Scan for the cell matching the given text and deliver its [X, Y] coordinate at center. 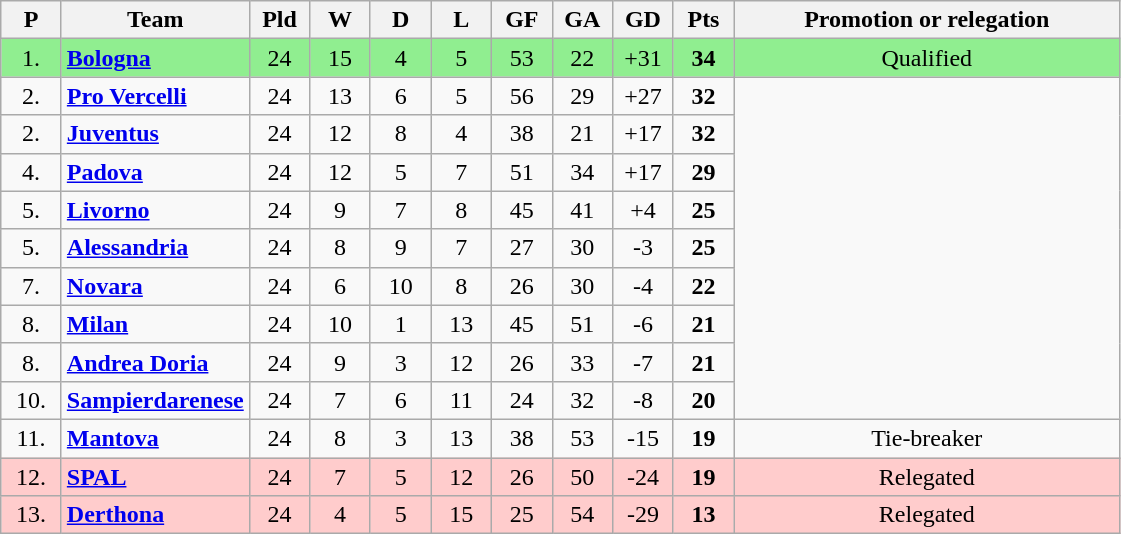
Pts [704, 20]
Juventus [155, 134]
1. [32, 58]
33 [582, 362]
+31 [644, 58]
W [340, 20]
+4 [644, 210]
GD [644, 20]
Padova [155, 172]
Livorno [155, 210]
Promotion or relegation [927, 20]
D [400, 20]
50 [582, 477]
11 [462, 400]
20 [704, 400]
-7 [644, 362]
-24 [644, 477]
Qualified [927, 58]
54 [582, 515]
GF [522, 20]
-8 [644, 400]
56 [522, 96]
SPAL [155, 477]
Derthona [155, 515]
-3 [644, 248]
L [462, 20]
Novara [155, 286]
12. [32, 477]
27 [522, 248]
+27 [644, 96]
Pro Vercelli [155, 96]
Sampierdarenese [155, 400]
-15 [644, 438]
11. [32, 438]
Mantova [155, 438]
-6 [644, 324]
1 [400, 324]
P [32, 20]
7. [32, 286]
10. [32, 400]
41 [582, 210]
Team [155, 20]
Pld [280, 20]
Tie-breaker [927, 438]
13. [32, 515]
4. [32, 172]
Andrea Doria [155, 362]
-29 [644, 515]
Bologna [155, 58]
GA [582, 20]
-4 [644, 286]
Alessandria [155, 248]
Milan [155, 324]
